Identify which cell holds the provided text, then report its [x, y] central coordinate. 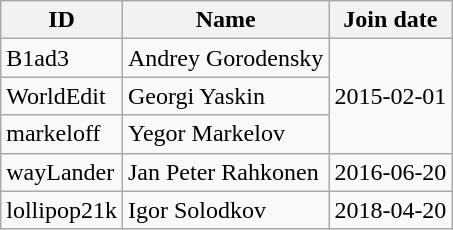
ID [62, 20]
Jan Peter Rahkonen [225, 172]
2016-06-20 [390, 172]
Yegor Markelov [225, 134]
Georgi Yaskin [225, 96]
Join date [390, 20]
markeloff [62, 134]
wayLander [62, 172]
lollipop21k [62, 210]
2018-04-20 [390, 210]
Name [225, 20]
Igor Solodkov [225, 210]
WorldEdit [62, 96]
2015-02-01 [390, 96]
Andrey Gorodensky [225, 58]
B1ad3 [62, 58]
